Identify which cell holds the provided text, then report its (x, y) central coordinate. 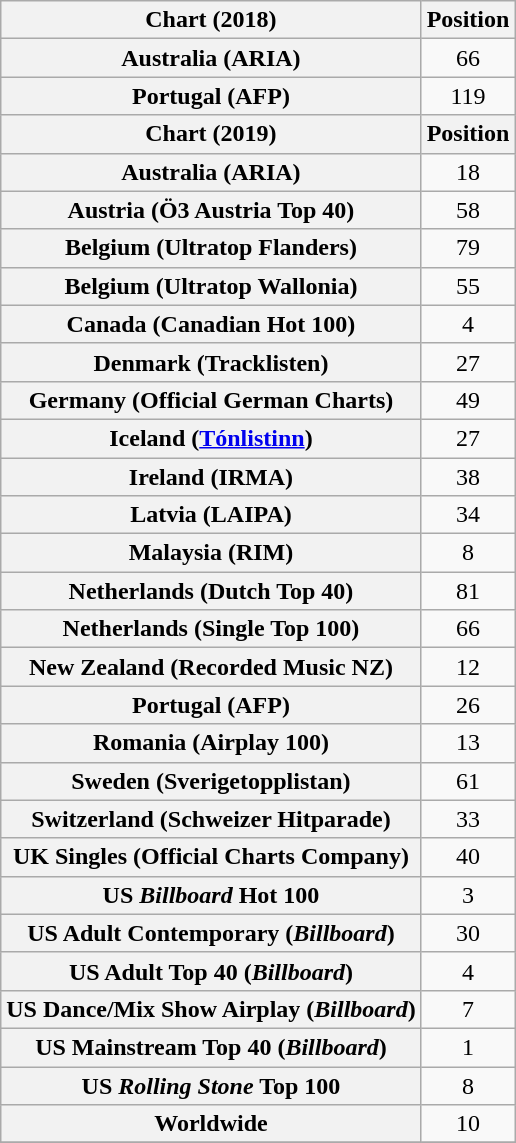
18 (468, 172)
Denmark (Tracklisten) (211, 362)
US Billboard Hot 100 (211, 895)
81 (468, 591)
Romania (Airplay 100) (211, 743)
Chart (2019) (211, 134)
Belgium (Ultratop Wallonia) (211, 286)
61 (468, 781)
30 (468, 933)
1 (468, 1047)
Germany (Official German Charts) (211, 400)
UK Singles (Official Charts Company) (211, 857)
Malaysia (RIM) (211, 553)
119 (468, 96)
26 (468, 705)
Latvia (LAIPA) (211, 515)
49 (468, 400)
Worldwide (211, 1124)
Austria (Ö3 Austria Top 40) (211, 210)
40 (468, 857)
10 (468, 1124)
79 (468, 248)
Ireland (IRMA) (211, 477)
55 (468, 286)
Canada (Canadian Hot 100) (211, 324)
New Zealand (Recorded Music NZ) (211, 667)
Switzerland (Schweizer Hitparade) (211, 819)
Belgium (Ultratop Flanders) (211, 248)
Iceland (Tónlistinn) (211, 438)
38 (468, 477)
US Mainstream Top 40 (Billboard) (211, 1047)
7 (468, 1009)
58 (468, 210)
US Adult Top 40 (Billboard) (211, 971)
US Dance/Mix Show Airplay (Billboard) (211, 1009)
US Rolling Stone Top 100 (211, 1085)
Sweden (Sverigetopplistan) (211, 781)
Chart (2018) (211, 20)
33 (468, 819)
Netherlands (Single Top 100) (211, 629)
Netherlands (Dutch Top 40) (211, 591)
12 (468, 667)
US Adult Contemporary (Billboard) (211, 933)
34 (468, 515)
3 (468, 895)
13 (468, 743)
